Pinpoint the cell where the given text exists, returning its [x, y] midpoint coordinate. 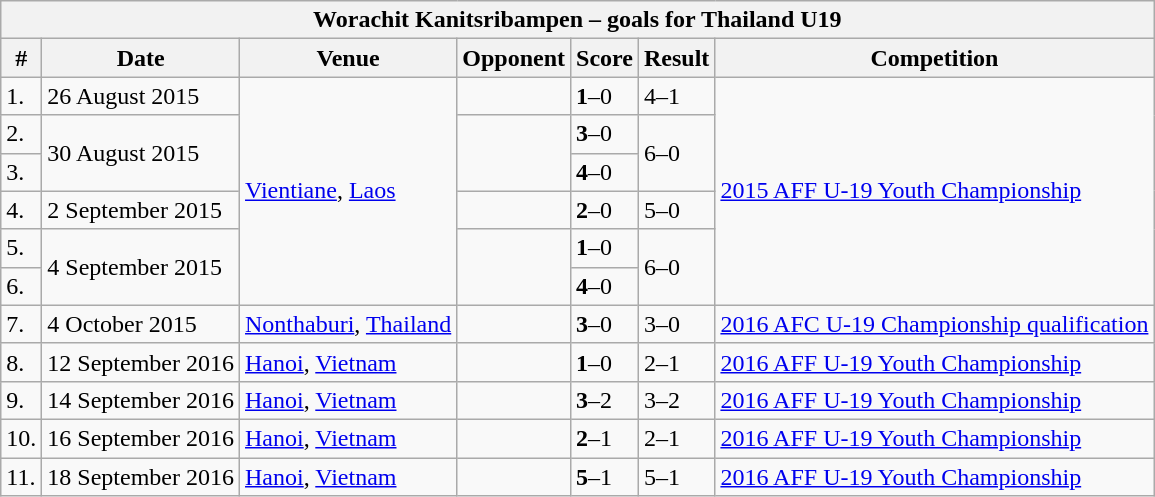
6. [22, 286]
5–0 [676, 210]
# [22, 58]
12 September 2016 [141, 362]
Worachit Kanitsribampen – goals for Thailand U19 [578, 20]
1. [22, 96]
2 September 2015 [141, 210]
4 September 2015 [141, 267]
2015 AFF U-19 Youth Championship [934, 191]
2–0 [605, 210]
2016 AFC U-19 Championship qualification [934, 324]
Opponent [514, 58]
26 August 2015 [141, 96]
4–1 [676, 96]
Vientiane, Laos [348, 191]
2. [22, 134]
18 September 2016 [141, 477]
Score [605, 58]
4. [22, 210]
5. [22, 248]
4 October 2015 [141, 324]
30 August 2015 [141, 153]
Date [141, 58]
9. [22, 400]
Result [676, 58]
Nonthaburi, Thailand [348, 324]
Venue [348, 58]
10. [22, 438]
16 September 2016 [141, 438]
11. [22, 477]
7. [22, 324]
Competition [934, 58]
3. [22, 172]
14 September 2016 [141, 400]
8. [22, 362]
